Locate the cell with the specified text and output its (X, Y) center coordinate. 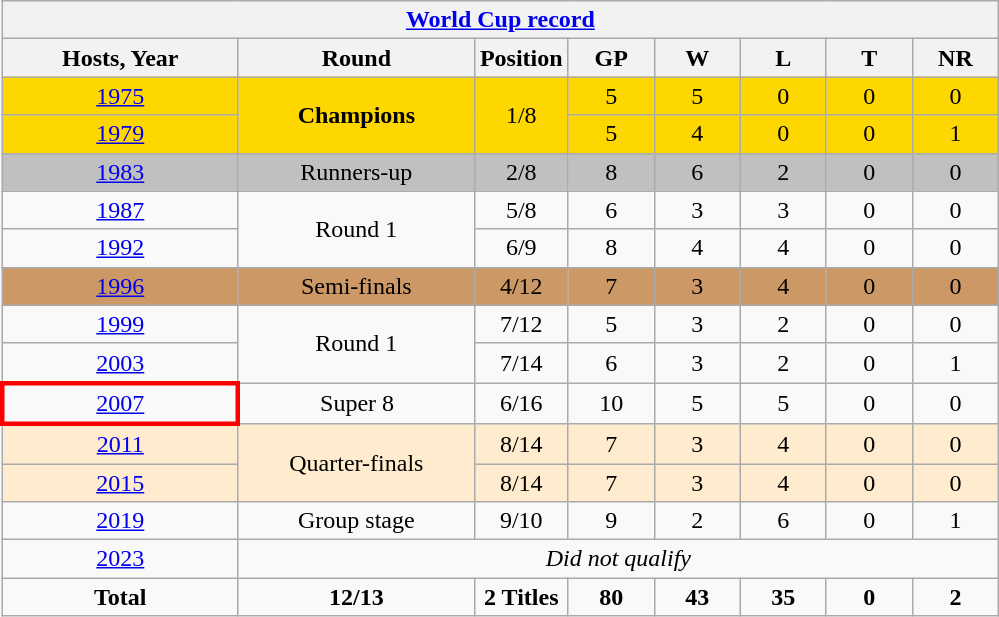
2 Titles (521, 597)
Champions (356, 115)
1/8 (521, 115)
43 (697, 597)
9 (611, 521)
Semi-finals (356, 286)
2007 (120, 404)
Hosts, Year (120, 58)
2019 (120, 521)
5/8 (521, 210)
6/9 (521, 248)
Total (120, 597)
7/12 (521, 324)
2023 (120, 559)
W (697, 58)
NR (955, 58)
2/8 (521, 172)
2015 (120, 483)
Super 8 (356, 404)
35 (783, 597)
2011 (120, 444)
1999 (120, 324)
9/10 (521, 521)
Did not qualify (618, 559)
1979 (120, 134)
GP (611, 58)
1983 (120, 172)
World Cup record (500, 20)
10 (611, 404)
Group stage (356, 521)
T (869, 58)
Quarter-finals (356, 463)
Runners-up (356, 172)
1996 (120, 286)
1987 (120, 210)
80 (611, 597)
Position (521, 58)
6/16 (521, 404)
1975 (120, 96)
L (783, 58)
Round (356, 58)
4/12 (521, 286)
1992 (120, 248)
7/14 (521, 363)
2003 (120, 363)
12/13 (356, 597)
